Pinpoint the cell where the given text exists, returning its [x, y] midpoint coordinate. 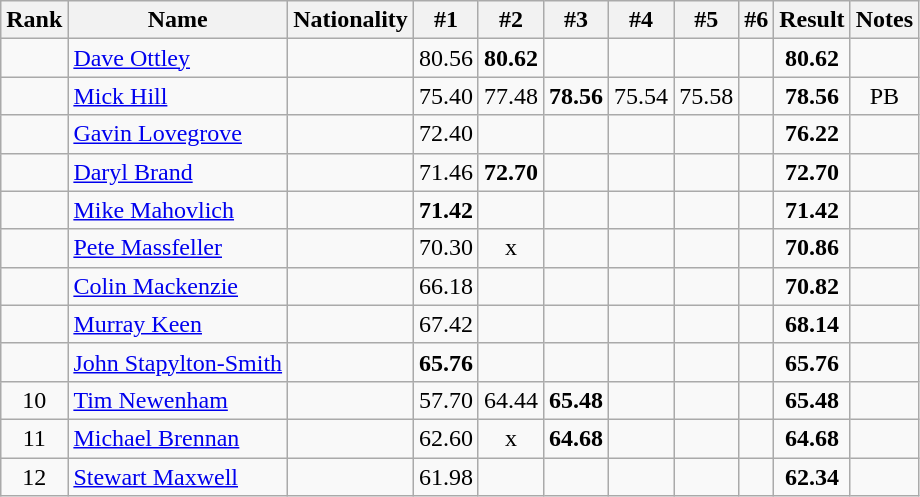
67.42 [446, 324]
10 [34, 400]
PB [884, 96]
12 [34, 477]
Result [812, 20]
Daryl Brand [178, 172]
80.56 [446, 58]
68.14 [812, 324]
Mick Hill [178, 96]
John Stapylton-Smith [178, 362]
Rank [34, 20]
62.34 [812, 477]
Colin Mackenzie [178, 286]
Pete Massfeller [178, 248]
#4 [642, 20]
75.40 [446, 96]
#2 [510, 20]
Michael Brennan [178, 438]
Murray Keen [178, 324]
66.18 [446, 286]
62.60 [446, 438]
#1 [446, 20]
76.22 [812, 134]
70.82 [812, 286]
71.46 [446, 172]
#3 [576, 20]
57.70 [446, 400]
77.48 [510, 96]
#5 [706, 20]
72.40 [446, 134]
Dave Ottley [178, 58]
61.98 [446, 477]
75.58 [706, 96]
Tim Newenham [178, 400]
64.44 [510, 400]
Mike Mahovlich [178, 210]
Nationality [351, 20]
70.86 [812, 248]
Notes [884, 20]
#6 [756, 20]
Gavin Lovegrove [178, 134]
Name [178, 20]
75.54 [642, 96]
Stewart Maxwell [178, 477]
70.30 [446, 248]
11 [34, 438]
